Find where the given text appears and provide that cell's center as (X, Y) coordinate. 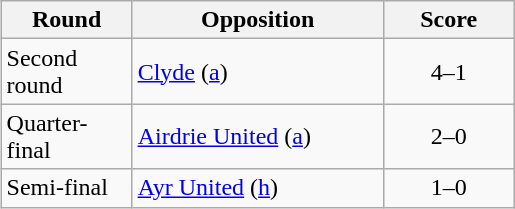
Semi-final (66, 188)
Second round (66, 72)
Opposition (258, 20)
1–0 (448, 188)
4–1 (448, 72)
Clyde (a) (258, 72)
Score (448, 20)
Quarter-final (66, 136)
Round (66, 20)
2–0 (448, 136)
Airdrie United (a) (258, 136)
Ayr United (h) (258, 188)
